For the text-containing cell, return its midpoint in [x, y] coordinate format. 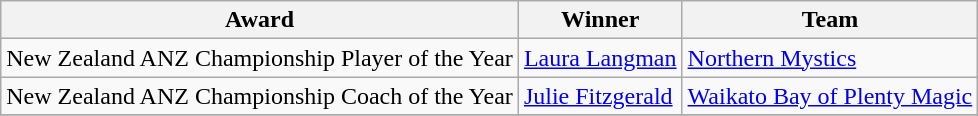
Waikato Bay of Plenty Magic [830, 96]
Northern Mystics [830, 58]
New Zealand ANZ Championship Player of the Year [260, 58]
Laura Langman [600, 58]
Team [830, 20]
Julie Fitzgerald [600, 96]
Winner [600, 20]
New Zealand ANZ Championship Coach of the Year [260, 96]
Award [260, 20]
